Scan for the cell matching the given text and deliver its (X, Y) coordinate at center. 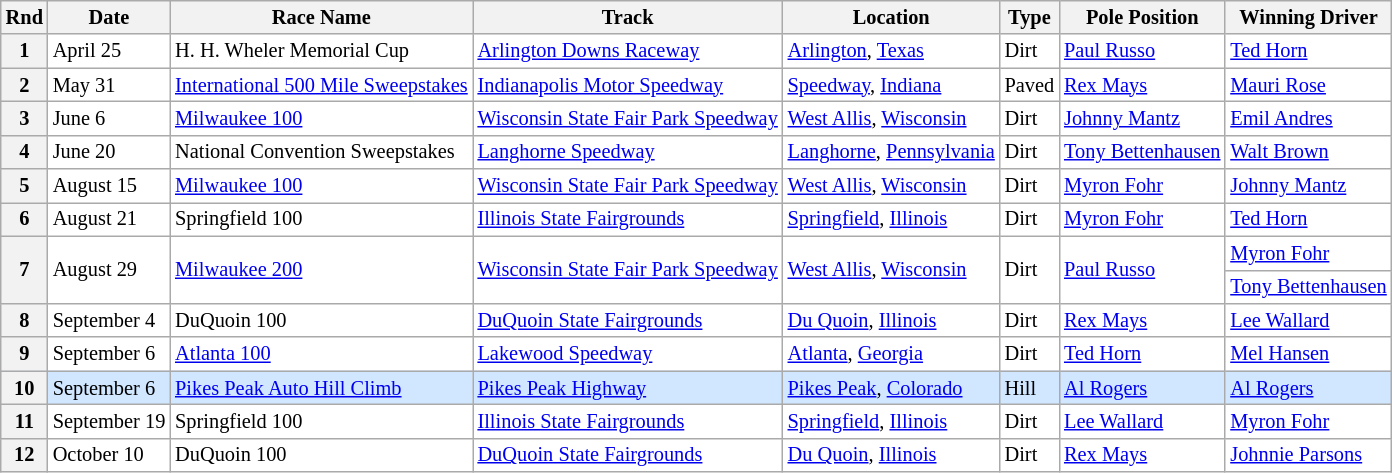
April 25 (109, 51)
Arlington, Texas (892, 51)
Date (109, 17)
Atlanta, Georgia (892, 354)
11 (24, 421)
1 (24, 51)
Walt Brown (1308, 152)
Pikes Peak, Colorado (892, 388)
8 (24, 320)
National Convention Sweepstakes (321, 152)
August 15 (109, 186)
Location (892, 17)
10 (24, 388)
Atlanta 100 (321, 354)
7 (24, 270)
September 4 (109, 320)
Mel Hansen (1308, 354)
12 (24, 455)
International 500 Mile Sweepstakes (321, 85)
June 6 (109, 118)
Emil Andres (1308, 118)
Langhorne Speedway (628, 152)
Indianapolis Motor Speedway (628, 85)
October 10 (109, 455)
Langhorne, Pennsylvania (892, 152)
August 29 (109, 270)
Arlington Downs Raceway (628, 51)
H. H. Wheler Memorial Cup (321, 51)
6 (24, 219)
Type (1030, 17)
August 21 (109, 219)
May 31 (109, 85)
Mauri Rose (1308, 85)
Hill (1030, 388)
Speedway, Indiana (892, 85)
June 20 (109, 152)
Pole Position (1142, 17)
Track (628, 17)
Pikes Peak Highway (628, 388)
2 (24, 85)
Johnnie Parsons (1308, 455)
Rnd (24, 17)
4 (24, 152)
Paved (1030, 85)
Lakewood Speedway (628, 354)
5 (24, 186)
Milwaukee 200 (321, 270)
3 (24, 118)
Race Name (321, 17)
Pikes Peak Auto Hill Climb (321, 388)
9 (24, 354)
September 19 (109, 421)
Winning Driver (1308, 17)
